Pinpoint the cell where the given text exists, returning its (x, y) midpoint coordinate. 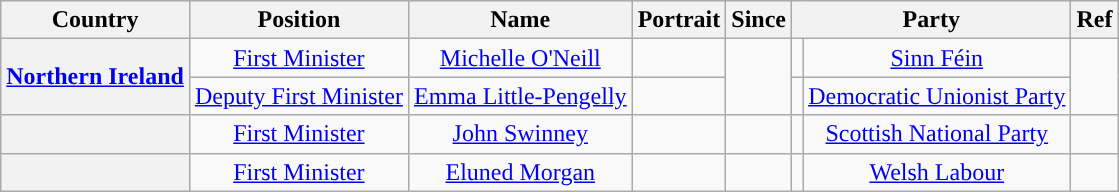
John Swinney (520, 134)
Ref (1094, 20)
Position (298, 20)
Deputy First Minister (298, 96)
Portrait (679, 20)
Scottish National Party (937, 134)
Michelle O'Neill (520, 58)
Welsh Labour (937, 172)
Name (520, 20)
Northern Ireland (96, 77)
Since (759, 20)
Eluned Morgan (520, 172)
Sinn Féin (937, 58)
Country (96, 20)
Democratic Unionist Party (937, 96)
Emma Little-Pengelly (520, 96)
Party (932, 20)
